Extract the [x, y] coordinate from the center of the cell holding the provided text.  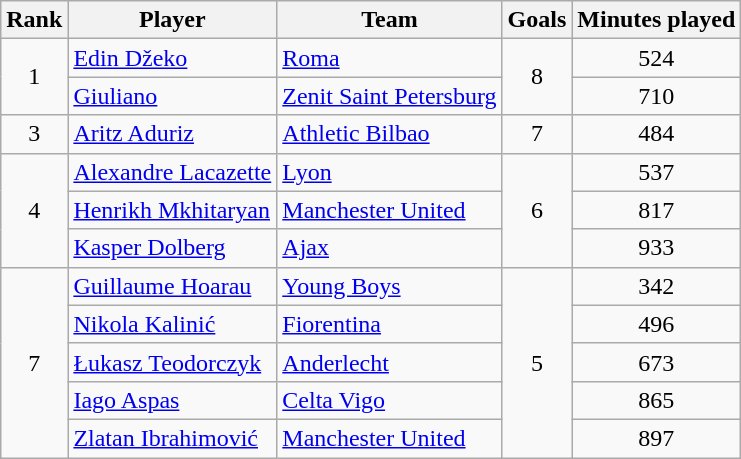
Łukasz Teodorczyk [172, 362]
Iago Aspas [172, 400]
Celta Vigo [390, 400]
Alexandre Lacazette [172, 172]
933 [656, 248]
673 [656, 362]
Aritz Aduriz [172, 134]
Nikola Kalinić [172, 324]
484 [656, 134]
524 [656, 58]
Kasper Dolberg [172, 248]
Rank [34, 20]
3 [34, 134]
Edin Džeko [172, 58]
Young Boys [390, 286]
Athletic Bilbao [390, 134]
496 [656, 324]
Minutes played [656, 20]
865 [656, 400]
Roma [390, 58]
Guillaume Hoarau [172, 286]
Anderlecht [390, 362]
Zlatan Ibrahimović [172, 438]
817 [656, 210]
537 [656, 172]
Giuliano [172, 96]
Lyon [390, 172]
5 [537, 362]
1 [34, 77]
342 [656, 286]
Henrikh Mkhitaryan [172, 210]
Zenit Saint Petersburg [390, 96]
897 [656, 438]
8 [537, 77]
Player [172, 20]
6 [537, 210]
4 [34, 210]
Team [390, 20]
Ajax [390, 248]
710 [656, 96]
Goals [537, 20]
Fiorentina [390, 324]
